Return the [x, y] coordinate for the center point of the cell that contains the specified text.  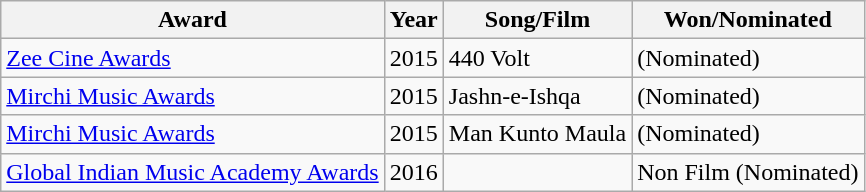
Award [192, 20]
2016 [414, 172]
Year [414, 20]
Non Film (Nominated) [748, 172]
440 Volt [537, 58]
Zee Cine Awards [192, 58]
Man Kunto Maula [537, 134]
Jashn-e-Ishqa [537, 96]
Song/Film [537, 20]
Global Indian Music Academy Awards [192, 172]
Won/Nominated [748, 20]
